Output the [X, Y] coordinate of the center of the cell containing the given text.  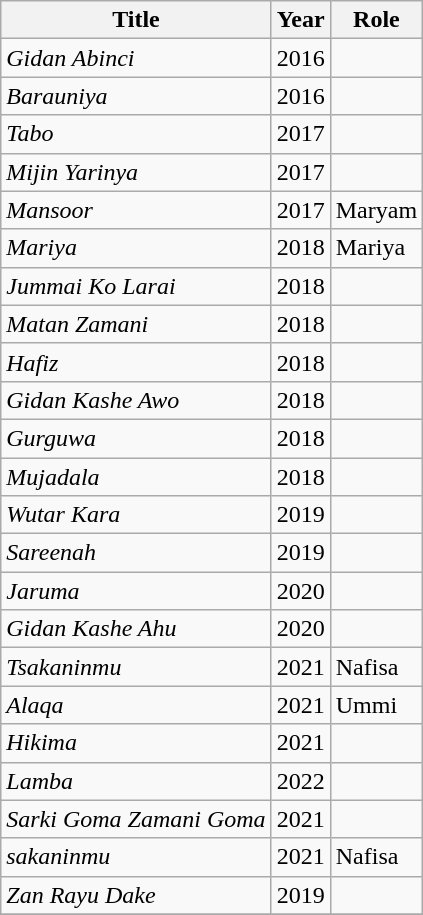
Barauniya [136, 96]
Gidan Kashe Awo [136, 400]
Jaruma [136, 591]
sakaninmu [136, 857]
Role [376, 20]
Jummai Ko Larai [136, 286]
Mujadala [136, 477]
Hafiz [136, 362]
Hikima [136, 743]
Mansoor [136, 210]
Lamba [136, 781]
Mijin Yarinya [136, 172]
2022 [300, 781]
Zan Rayu Dake [136, 895]
Sarki Goma Zamani Goma [136, 819]
Alaqa [136, 705]
Gidan Kashe Ahu [136, 629]
Ummi [376, 705]
Wutar Kara [136, 515]
Gurguwa [136, 438]
Gidan Abinci [136, 58]
Title [136, 20]
Sareenah [136, 553]
Tsakaninmu [136, 667]
Matan Zamani [136, 324]
Maryam [376, 210]
Year [300, 20]
Tabo [136, 134]
